Find where the given text appears and provide that cell's center as (X, Y) coordinate. 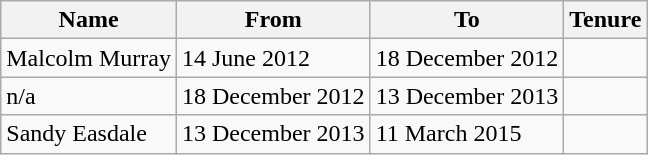
Tenure (606, 20)
To (467, 20)
Name (89, 20)
11 March 2015 (467, 134)
n/a (89, 96)
From (273, 20)
14 June 2012 (273, 58)
Malcolm Murray (89, 58)
Sandy Easdale (89, 134)
